Search for the cell housing the specified text and yield its [X, Y] center coordinate. 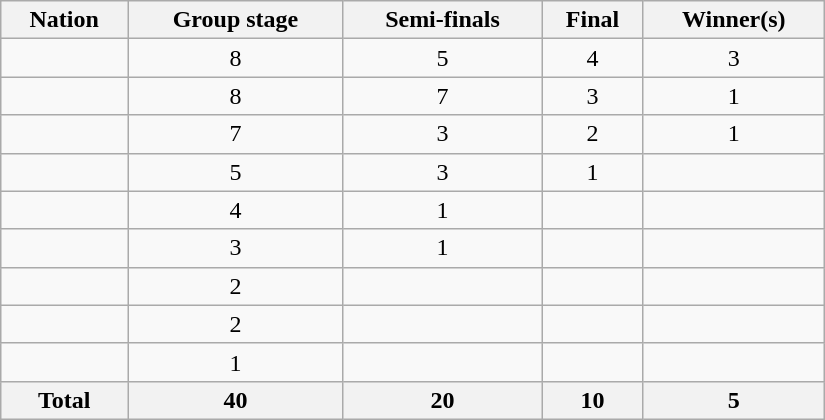
Semi-finals [442, 20]
Winner(s) [734, 20]
Nation [64, 20]
Final [593, 20]
10 [593, 400]
20 [442, 400]
Group stage [236, 20]
Total [64, 400]
40 [236, 400]
